Scan for the cell matching the given text and deliver its [x, y] coordinate at center. 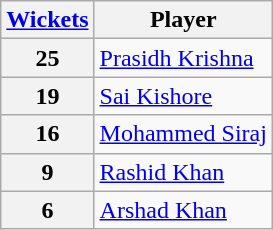
Prasidh Krishna [183, 58]
Mohammed Siraj [183, 134]
6 [48, 210]
19 [48, 96]
Sai Kishore [183, 96]
Rashid Khan [183, 172]
Player [183, 20]
16 [48, 134]
25 [48, 58]
Wickets [48, 20]
9 [48, 172]
Arshad Khan [183, 210]
